Pinpoint the cell where the given text exists, returning its (X, Y) midpoint coordinate. 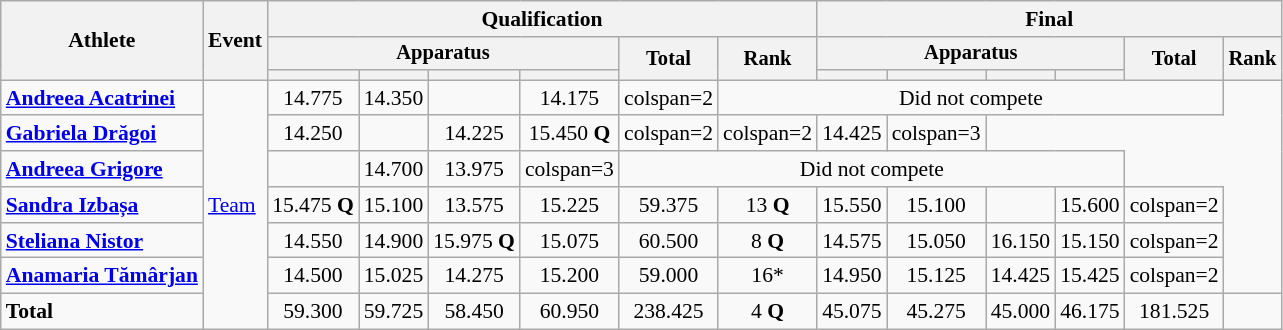
Gabriela Drăgoi (102, 134)
15.450 Q (570, 134)
Athlete (102, 40)
14.500 (313, 276)
Anamaria Tămârjan (102, 276)
13.975 (474, 169)
Event (235, 40)
16* (768, 276)
15.975 Q (474, 241)
60.500 (668, 241)
Steliana Nistor (102, 241)
14.575 (852, 241)
13 Q (768, 205)
14.250 (313, 134)
15.125 (936, 276)
15.025 (394, 276)
Final (1049, 19)
8 Q (768, 241)
4 Q (768, 312)
Andreea Acatrinei (102, 98)
45.075 (852, 312)
15.550 (852, 205)
13.575 (474, 205)
15.200 (570, 276)
16.150 (1020, 241)
59.725 (394, 312)
14.275 (474, 276)
14.225 (474, 134)
Qualification (542, 19)
15.225 (570, 205)
15.475 Q (313, 205)
45.000 (1020, 312)
14.900 (394, 241)
238.425 (668, 312)
15.075 (570, 241)
14.700 (394, 169)
15.150 (1090, 241)
14.950 (852, 276)
58.450 (474, 312)
15.050 (936, 241)
59.375 (668, 205)
Team (235, 204)
46.175 (1090, 312)
60.950 (570, 312)
15.600 (1090, 205)
15.425 (1090, 276)
14.775 (313, 98)
Andreea Grigore (102, 169)
14.550 (313, 241)
14.175 (570, 98)
14.350 (394, 98)
59.300 (313, 312)
Sandra Izbașa (102, 205)
181.525 (1174, 312)
45.275 (936, 312)
59.000 (668, 276)
